Detect which cell encompasses the target text, then output its (x, y) center coordinate. 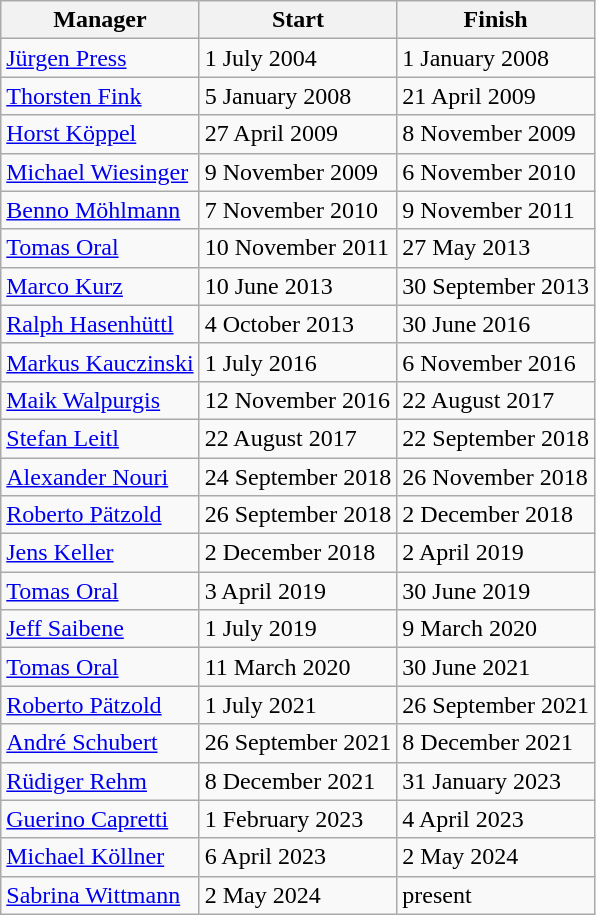
2 April 2019 (496, 553)
10 November 2011 (298, 248)
André Schubert (100, 743)
Maik Walpurgis (100, 400)
Markus Kauczinski (100, 362)
Rüdiger Rehm (100, 781)
30 June 2016 (496, 324)
Michael Wiesinger (100, 172)
27 April 2009 (298, 134)
1 July 2019 (298, 629)
Manager (100, 20)
8 November 2009 (496, 134)
1 January 2008 (496, 58)
Sabrina Wittmann (100, 895)
30 June 2021 (496, 667)
9 March 2020 (496, 629)
9 November 2011 (496, 210)
Ralph Hasenhüttl (100, 324)
4 April 2023 (496, 819)
Michael Köllner (100, 857)
5 January 2008 (298, 96)
1 July 2004 (298, 58)
1 July 2016 (298, 362)
3 April 2019 (298, 591)
Jens Keller (100, 553)
27 May 2013 (496, 248)
7 November 2010 (298, 210)
10 June 2013 (298, 286)
Marco Kurz (100, 286)
26 November 2018 (496, 477)
22 September 2018 (496, 438)
Stefan Leitl (100, 438)
6 November 2016 (496, 362)
1 February 2023 (298, 819)
6 April 2023 (298, 857)
Benno Möhlmann (100, 210)
11 March 2020 (298, 667)
6 November 2010 (496, 172)
24 September 2018 (298, 477)
12 November 2016 (298, 400)
30 September 2013 (496, 286)
Thorsten Fink (100, 96)
26 September 2018 (298, 515)
31 January 2023 (496, 781)
Horst Köppel (100, 134)
Finish (496, 20)
21 April 2009 (496, 96)
1 July 2021 (298, 705)
Guerino Capretti (100, 819)
Alexander Nouri (100, 477)
Jürgen Press (100, 58)
30 June 2019 (496, 591)
9 November 2009 (298, 172)
Jeff Saibene (100, 629)
4 October 2013 (298, 324)
Start (298, 20)
present (496, 895)
